Search for the cell housing the specified text and yield its [x, y] center coordinate. 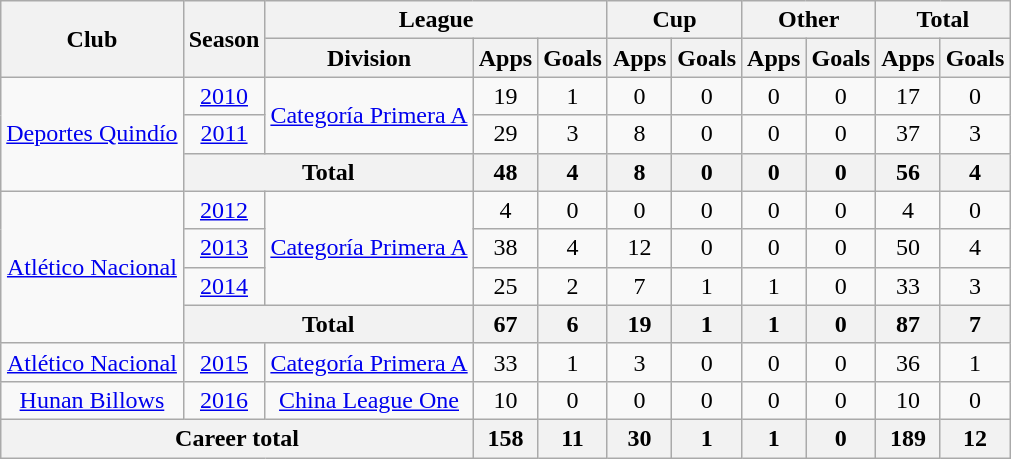
29 [505, 134]
Other [809, 20]
30 [639, 438]
2010 [224, 96]
38 [505, 248]
2012 [224, 210]
87 [908, 324]
17 [908, 96]
2011 [224, 134]
Season [224, 39]
Cup [674, 20]
56 [908, 172]
25 [505, 286]
48 [505, 172]
League [436, 20]
2015 [224, 362]
189 [908, 438]
Career total [237, 438]
Club [92, 39]
2016 [224, 400]
Division [369, 58]
Deportes Quindío [92, 134]
2013 [224, 248]
11 [573, 438]
Hunan Billows [92, 400]
37 [908, 134]
2014 [224, 286]
China League One [369, 400]
36 [908, 362]
50 [908, 248]
67 [505, 324]
6 [573, 324]
158 [505, 438]
2 [573, 286]
